Provide the [X, Y] coordinate of the cell's center where the given text is located.  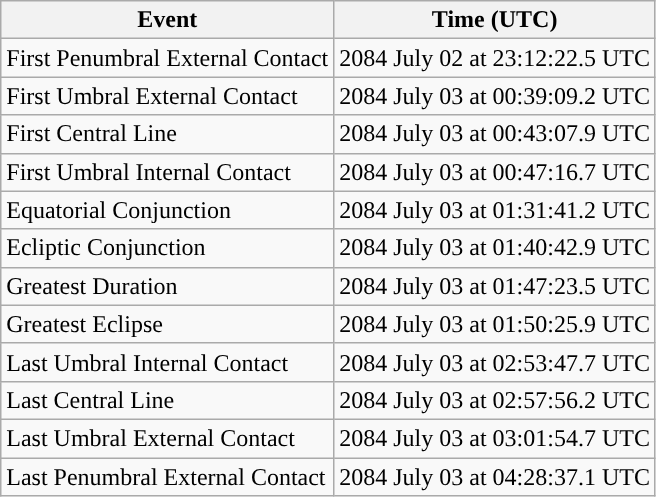
2084 July 03 at 02:53:47.7 UTC [495, 362]
2084 July 03 at 00:39:09.2 UTC [495, 96]
Greatest Eclipse [168, 324]
Last Umbral External Contact [168, 438]
Ecliptic Conjunction [168, 248]
2084 July 03 at 00:47:16.7 UTC [495, 172]
2084 July 03 at 03:01:54.7 UTC [495, 438]
First Penumbral External Contact [168, 58]
2084 July 03 at 01:40:42.9 UTC [495, 248]
Equatorial Conjunction [168, 210]
Time (UTC) [495, 20]
2084 July 03 at 04:28:37.1 UTC [495, 477]
Greatest Duration [168, 286]
First Central Line [168, 134]
First Umbral Internal Contact [168, 172]
2084 July 03 at 00:43:07.9 UTC [495, 134]
2084 July 03 at 01:47:23.5 UTC [495, 286]
Last Penumbral External Contact [168, 477]
2084 July 03 at 02:57:56.2 UTC [495, 400]
Event [168, 20]
2084 July 02 at 23:12:22.5 UTC [495, 58]
Last Umbral Internal Contact [168, 362]
Last Central Line [168, 400]
First Umbral External Contact [168, 96]
2084 July 03 at 01:50:25.9 UTC [495, 324]
2084 July 03 at 01:31:41.2 UTC [495, 210]
